Return the (X, Y) coordinate for the center point of the cell that contains the specified text.  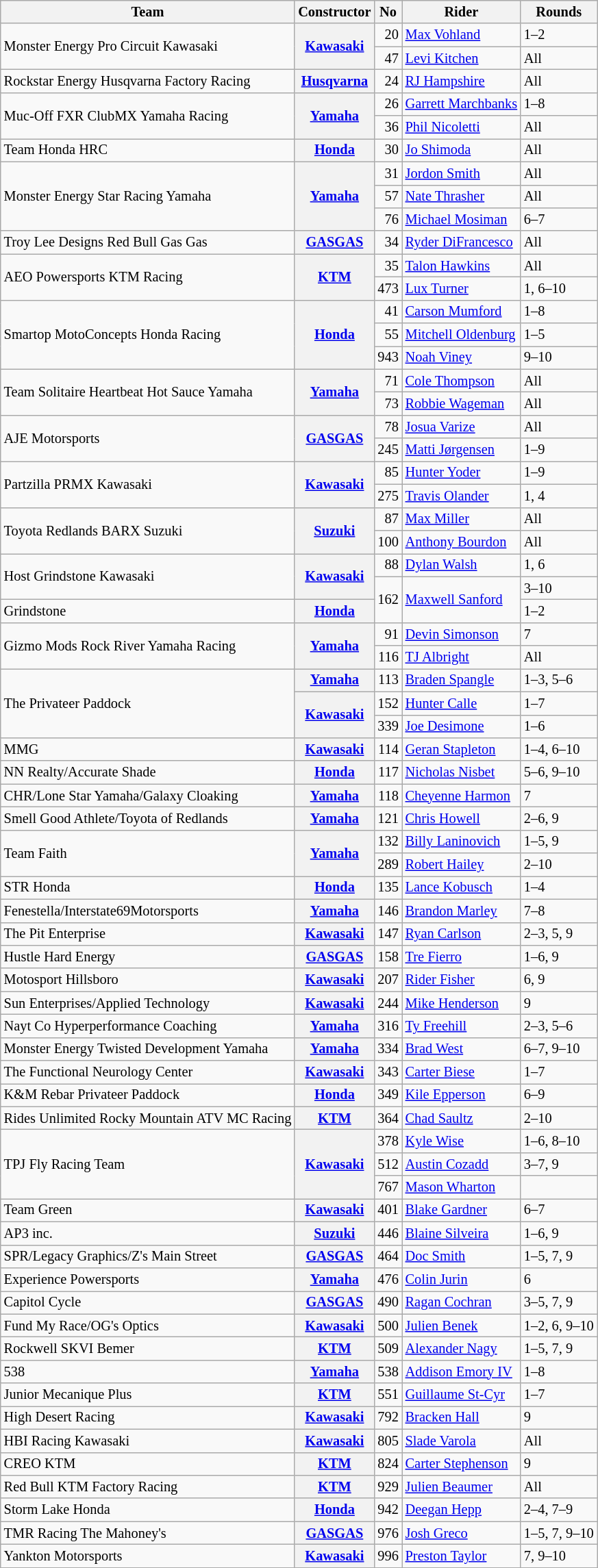
162 (388, 600)
Hustle Hard Energy (148, 957)
Levi Kitchen (462, 58)
Rounds (559, 12)
Julien Beaumer (462, 1487)
1–5, 7, 9–10 (559, 1533)
Rockwell SKVI Bemer (148, 1348)
Rockstar Energy Husqvarna Factory Racing (148, 81)
No (388, 12)
Cheyenne Harmon (462, 796)
334 (388, 1049)
The Privateer Paddock (148, 703)
Monster Energy Pro Circuit Kawasaki (148, 47)
943 (388, 357)
117 (388, 772)
TJ Albright (462, 657)
7, 9–10 (559, 1556)
349 (388, 1095)
K&M Rebar Privateer Paddock (148, 1095)
Carter Biese (462, 1072)
147 (388, 934)
7–8 (559, 911)
Toyota Redlands BARX Suzuki (148, 530)
55 (388, 335)
30 (388, 150)
158 (388, 957)
6, 9 (559, 980)
5–6, 9–10 (559, 772)
41 (388, 312)
Deegan Hepp (462, 1510)
HBI Racing Kawasaki (148, 1441)
Grindstone (148, 611)
942 (388, 1510)
Nicholas Nisbet (462, 772)
6–7, 9–10 (559, 1049)
9–10 (559, 357)
Jo Shimoda (462, 150)
132 (388, 842)
792 (388, 1417)
Austin Cozadd (462, 1164)
1–6, 8–10 (559, 1141)
Storm Lake Honda (148, 1510)
Phil Nicoletti (462, 127)
Hunter Calle (462, 703)
316 (388, 1026)
6 (559, 1279)
Team Faith (148, 853)
Robbie Wageman (462, 403)
Robert Hailey (462, 865)
Mitchell Oldenburg (462, 335)
Chris Howell (462, 818)
500 (388, 1326)
1, 6–10 (559, 288)
Sun Enterprises/Applied Technology (148, 1003)
Blaine Silveira (462, 1233)
AJE Motorsports (148, 438)
1–2, 6, 9–10 (559, 1326)
1–4 (559, 887)
116 (388, 657)
Travis Olander (462, 496)
Mason Wharton (462, 1187)
Brandon Marley (462, 911)
Host Grindstone Kawasaki (148, 577)
Team (148, 12)
Braden Spangle (462, 680)
378 (388, 1141)
34 (388, 242)
118 (388, 796)
Experience Powersports (148, 1279)
57 (388, 197)
Lux Turner (462, 288)
1–5, 9 (559, 842)
2–6, 9 (559, 818)
Monster Energy Twisted Development Yamaha (148, 1049)
Blake Gardner (462, 1210)
3–7, 9 (559, 1164)
490 (388, 1302)
Michael Mosiman (462, 219)
Carson Mumford (462, 312)
85 (388, 472)
Preston Taylor (462, 1556)
Fund My Race/OG's Optics (148, 1326)
824 (388, 1464)
Matti Jørgensen (462, 450)
87 (388, 519)
476 (388, 1279)
26 (388, 104)
Jordon Smith (462, 173)
47 (388, 58)
1–5 (559, 335)
Nayt Co Hyperperformance Coaching (148, 1026)
Max Miller (462, 519)
114 (388, 749)
2–3, 5, 9 (559, 934)
1–6 (559, 726)
AP3 inc. (148, 1233)
Red Bull KTM Factory Racing (148, 1487)
152 (388, 703)
244 (388, 1003)
446 (388, 1233)
Bracken Hall (462, 1417)
Guillaume St-Cyr (462, 1395)
Doc Smith (462, 1256)
76 (388, 219)
78 (388, 427)
Billy Laninovich (462, 842)
Rides Unlimited Rocky Mountain ATV MC Racing (148, 1118)
NN Realty/Accurate Shade (148, 772)
STR Honda (148, 887)
Devin Simonson (462, 634)
Geran Stapleton (462, 749)
Brad West (462, 1049)
Julien Benek (462, 1326)
Smell Good Athlete/Toyota of Redlands (148, 818)
996 (388, 1556)
Chad Saultz (462, 1118)
Muc-Off FXR ClubMX Yamaha Racing (148, 115)
1–3, 5–6 (559, 680)
Fenestella/Interstate69Motorsports (148, 911)
Team Green (148, 1210)
71 (388, 381)
339 (388, 726)
Cole Thompson (462, 381)
Carter Stephenson (462, 1464)
976 (388, 1533)
Kyle Wise (462, 1141)
TMR Racing The Mahoney's (148, 1533)
551 (388, 1395)
1, 4 (559, 496)
Rider Fisher (462, 980)
Partzilla PRMX Kawasaki (148, 483)
AEO Powersports KTM Racing (148, 277)
Troy Lee Designs Red Bull Gas Gas (148, 242)
Ryder DiFrancesco (462, 242)
Ty Freehill (462, 1026)
High Desert Racing (148, 1417)
805 (388, 1441)
Monster Energy Star Racing Yamaha (148, 196)
512 (388, 1164)
121 (388, 818)
1, 6 (559, 565)
Motosport Hillsboro (148, 980)
Colin Jurin (462, 1279)
Anthony Bourdon (462, 542)
Nate Thrasher (462, 197)
343 (388, 1072)
473 (388, 288)
113 (388, 680)
The Pit Enterprise (148, 934)
Junior Mecanique Plus (148, 1395)
6–9 (559, 1095)
464 (388, 1256)
Gizmo Mods Rock River Yamaha Racing (148, 645)
Hunter Yoder (462, 472)
Husqvarna (334, 81)
TPJ Fly Racing Team (148, 1164)
509 (388, 1348)
Mike Henderson (462, 1003)
Rider (462, 12)
91 (388, 634)
20 (388, 35)
Alexander Nagy (462, 1348)
73 (388, 403)
The Functional Neurology Center (148, 1072)
Addison Emory IV (462, 1371)
135 (388, 887)
245 (388, 450)
Noah Viney (462, 357)
Capitol Cycle (148, 1302)
24 (388, 81)
Slade Varola (462, 1441)
2–4, 7–9 (559, 1510)
Constructor (334, 12)
3–10 (559, 588)
289 (388, 865)
Yankton Motorsports (148, 1556)
88 (388, 565)
Team Honda HRC (148, 150)
CHR/Lone Star Yamaha/Galaxy Cloaking (148, 796)
Smartop MotoConcepts Honda Racing (148, 334)
Josh Greco (462, 1533)
35 (388, 266)
31 (388, 173)
SPR/Legacy Graphics/Z's Main Street (148, 1256)
Maxwell Sanford (462, 600)
2–3, 5–6 (559, 1026)
Tre Fierro (462, 957)
RJ Hampshire (462, 81)
Dylan Walsh (462, 565)
100 (388, 542)
Max Vohland (462, 35)
3–5, 7, 9 (559, 1302)
36 (388, 127)
401 (388, 1210)
Ryan Carlson (462, 934)
146 (388, 911)
CREO KTM (148, 1464)
Josua Varize (462, 427)
MMG (148, 749)
Joe Desimone (462, 726)
207 (388, 980)
Garrett Marchbanks (462, 104)
275 (388, 496)
Lance Kobusch (462, 887)
1–4, 6–10 (559, 749)
Ragan Cochran (462, 1302)
Team Solitaire Heartbeat Hot Sauce Yamaha (148, 392)
Talon Hawkins (462, 266)
767 (388, 1187)
929 (388, 1487)
Kile Epperson (462, 1095)
364 (388, 1118)
